Determine the (X, Y) coordinate at the center of the cell enclosing the given text.  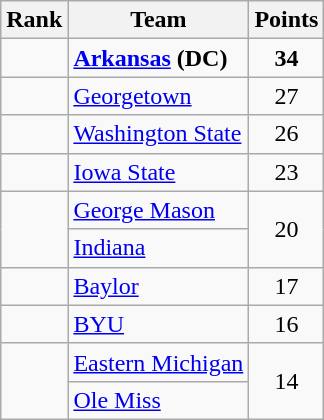
Eastern Michigan (158, 362)
Points (286, 20)
Georgetown (158, 96)
27 (286, 96)
Arkansas (DC) (158, 58)
23 (286, 172)
16 (286, 324)
Team (158, 20)
Iowa State (158, 172)
34 (286, 58)
Baylor (158, 286)
26 (286, 134)
Ole Miss (158, 400)
Indiana (158, 248)
Washington State (158, 134)
17 (286, 286)
14 (286, 381)
Rank (34, 20)
20 (286, 229)
BYU (158, 324)
George Mason (158, 210)
